Identify which cell holds the provided text, then report its [x, y] central coordinate. 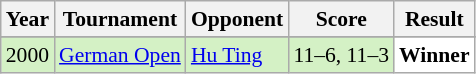
Winner [434, 55]
Opponent [238, 19]
German Open [120, 55]
Hu Ting [238, 55]
2000 [28, 55]
Result [434, 19]
Score [341, 19]
Year [28, 19]
11–6, 11–3 [341, 55]
Tournament [120, 19]
